Search for the cell housing the specified text and yield its [X, Y] center coordinate. 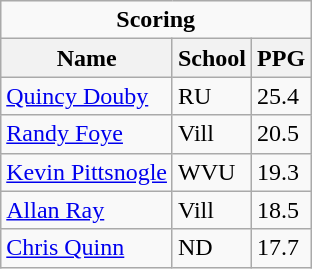
Allan Ray [87, 210]
Name [87, 58]
WVU [212, 172]
PPG [282, 58]
Chris Quinn [87, 248]
Scoring [156, 20]
25.4 [282, 96]
Quincy Douby [87, 96]
18.5 [282, 210]
Randy Foye [87, 134]
20.5 [282, 134]
School [212, 58]
19.3 [282, 172]
RU [212, 96]
ND [212, 248]
17.7 [282, 248]
Kevin Pittsnogle [87, 172]
